Locate the cell with the specified text and output its (X, Y) center coordinate. 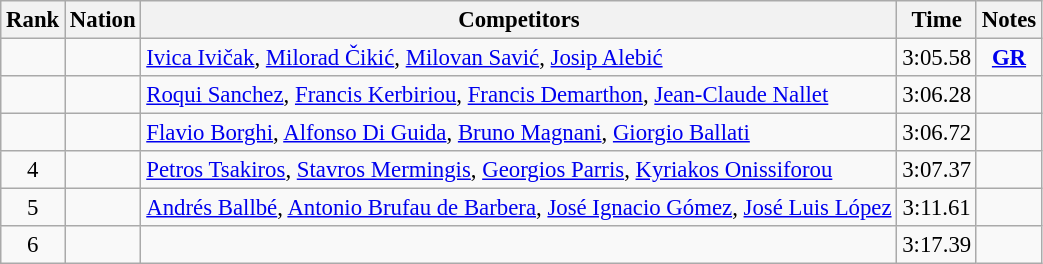
Roqui Sanchez, Francis Kerbiriou, Francis Demarthon, Jean-Claude Nallet (519, 95)
4 (33, 170)
3:17.39 (937, 245)
Rank (33, 20)
3:11.61 (937, 208)
Petros Tsakiros, Stavros Mermingis, Georgios Parris, Kyriakos Onissiforou (519, 170)
3:06.28 (937, 95)
GR (1008, 58)
Andrés Ballbé, Antonio Brufau de Barbera, José Ignacio Gómez, José Luis López (519, 208)
6 (33, 245)
3:05.58 (937, 58)
Competitors (519, 20)
5 (33, 208)
3:07.37 (937, 170)
Time (937, 20)
Ivica Ivičak, Milorad Čikić, Milovan Savić, Josip Alebić (519, 58)
Notes (1008, 20)
3:06.72 (937, 133)
Flavio Borghi, Alfonso Di Guida, Bruno Magnani, Giorgio Ballati (519, 133)
Nation (103, 20)
